Output the (X, Y) coordinate of the center of the cell containing the given text.  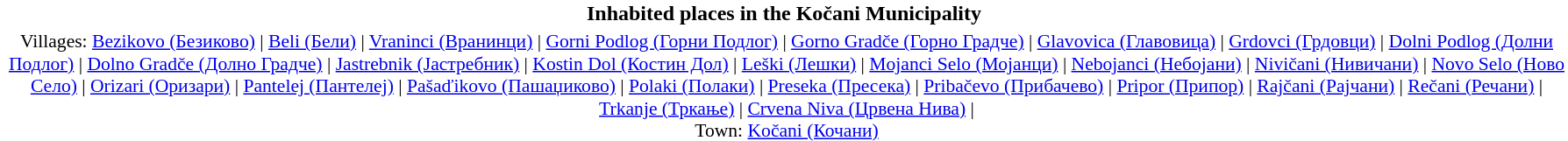
Inhabited places in the Kočani Municipality (784, 13)
